Identify which cell holds the provided text, then report its (x, y) central coordinate. 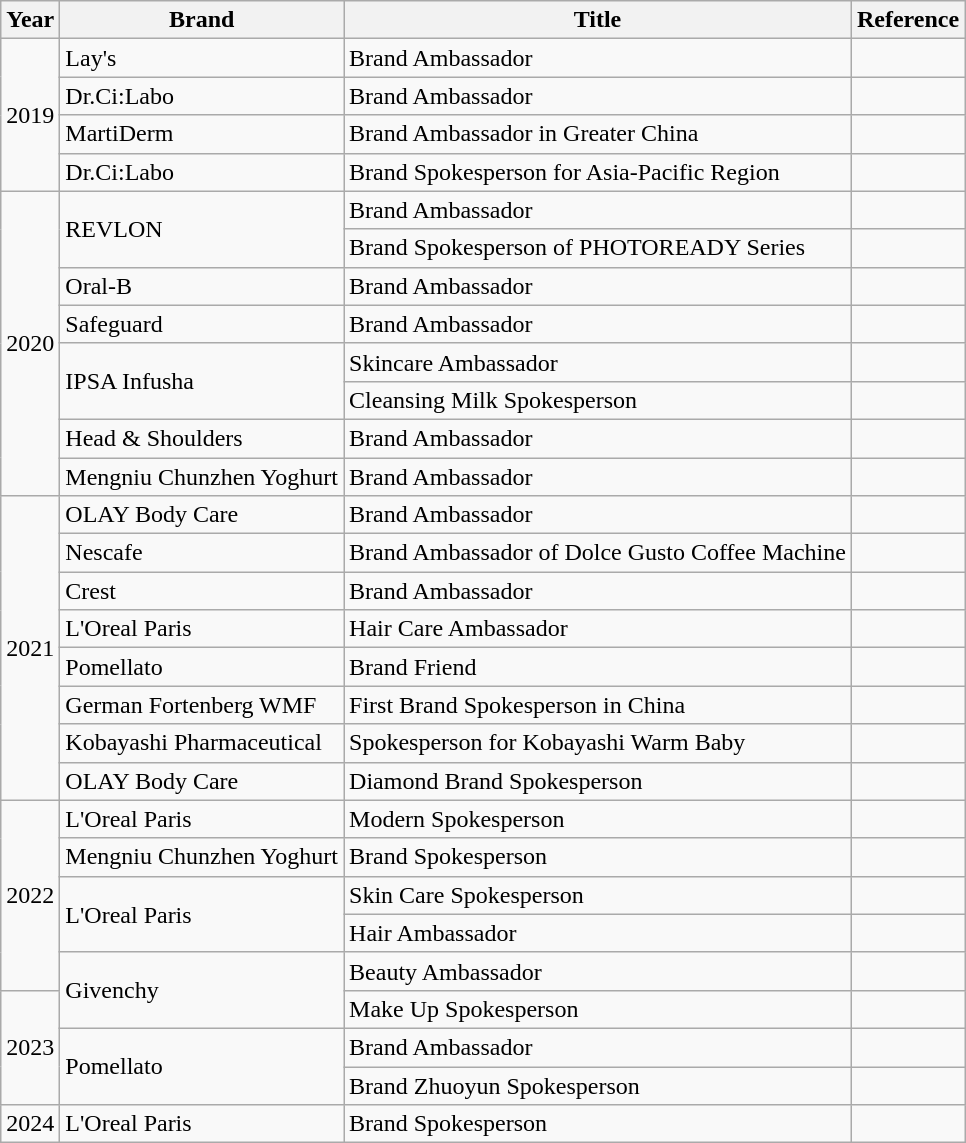
2021 (30, 648)
Reference (908, 20)
2019 (30, 115)
Brand Spokesperson of PHOTOREADY Series (598, 248)
MartiDerm (202, 134)
Skin Care Spokesperson (598, 895)
German Fortenberg WMF (202, 705)
Diamond Brand Spokesperson (598, 781)
Skincare Ambassador (598, 362)
2022 (30, 895)
Oral-B (202, 286)
Title (598, 20)
Brand Zhuoyun Spokesperson (598, 1085)
Hair Care Ambassador (598, 629)
Spokesperson for Kobayashi Warm Baby (598, 743)
First Brand Spokesperson in China (598, 705)
Cleansing Milk Spokesperson (598, 400)
Year (30, 20)
Brand Ambassador of Dolce Gusto Coffee Machine (598, 553)
Head & Shoulders (202, 438)
Hair Ambassador (598, 933)
Modern Spokesperson (598, 819)
Kobayashi Pharmaceutical (202, 743)
Make Up Spokesperson (598, 1009)
2024 (30, 1124)
Safeguard (202, 324)
Lay's (202, 58)
2023 (30, 1047)
Brand (202, 20)
Beauty Ambassador (598, 971)
IPSA Infusha (202, 381)
Brand Friend (598, 667)
Crest (202, 591)
2020 (30, 343)
Brand Ambassador in Greater China (598, 134)
Givenchy (202, 990)
Brand Spokesperson for Asia-Pacific Region (598, 172)
REVLON (202, 229)
Nescafe (202, 553)
